Output the (x, y) coordinate of the center of the cell containing the given text.  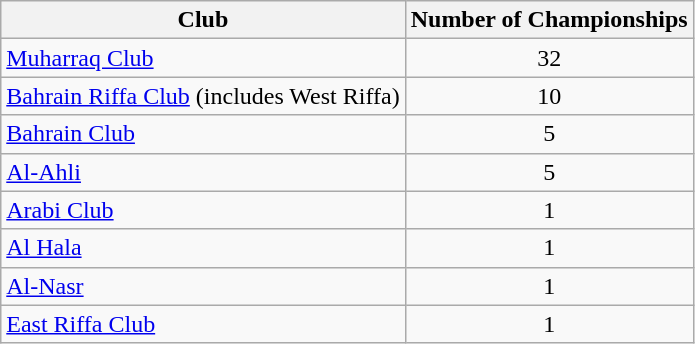
Club (203, 20)
Al-Nasr (203, 286)
10 (549, 96)
East Riffa Club (203, 324)
Bahrain Riffa Club (includes West Riffa) (203, 96)
Muharraq Club (203, 58)
Number of Championships (549, 20)
Arabi Club (203, 210)
Al Hala (203, 248)
Bahrain Club (203, 134)
32 (549, 58)
Al-Ahli (203, 172)
